Pinpoint the cell where the given text exists, returning its [x, y] midpoint coordinate. 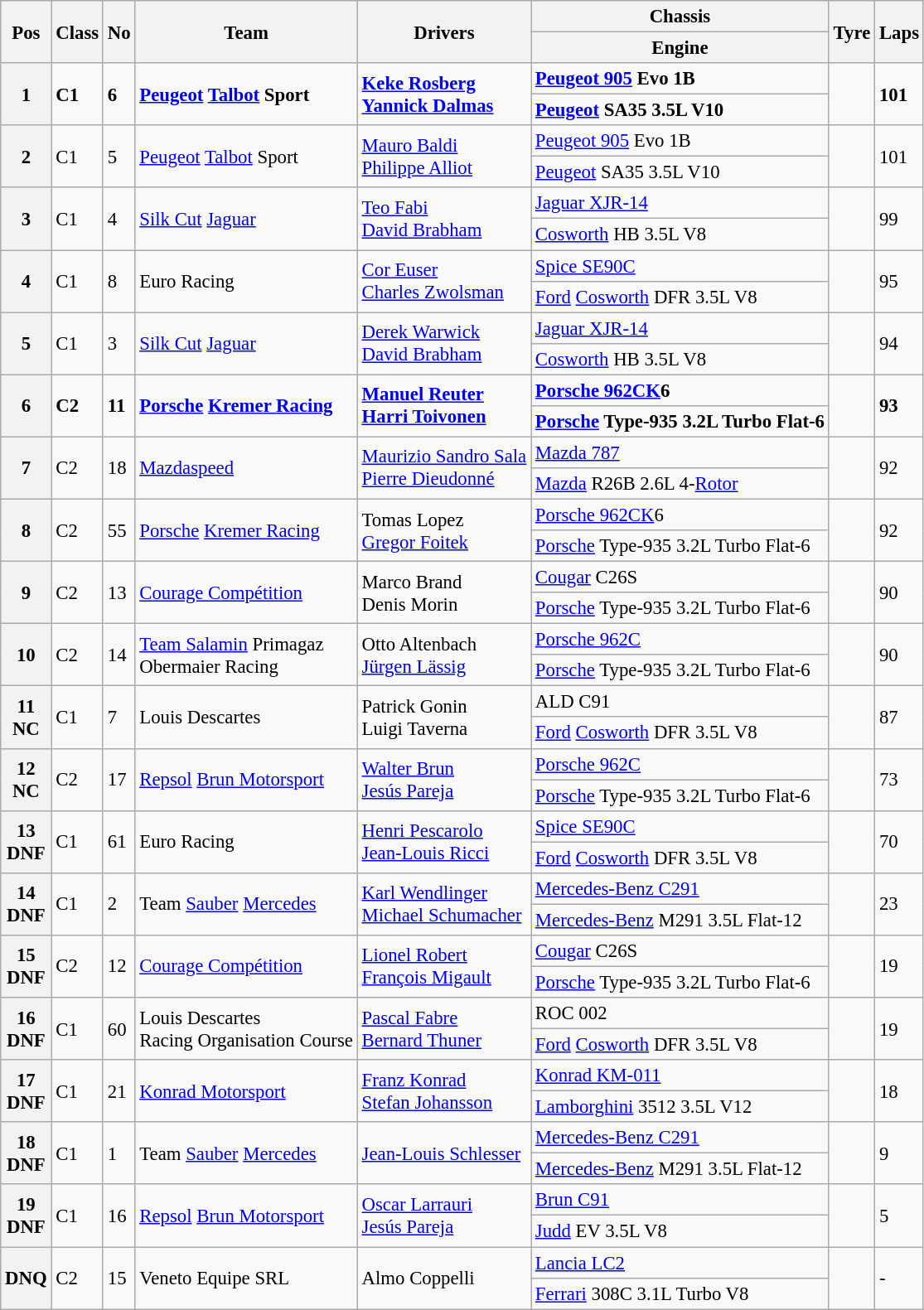
Judd EV 3.5L V8 [680, 1231]
Henri Pescarolo Jean-Louis Ricci [444, 842]
12 [119, 966]
Franz Konrad Stefan Johansson [444, 1090]
Mauro Baldi Philippe Alliot [444, 156]
Maurizio Sandro Sala Pierre Dieudonné [444, 467]
Laps [900, 31]
Keke Rosberg Yannick Dalmas [444, 94]
Louis Descartes Racing Organisation Course [246, 1029]
Otto Altenbach Jürgen Lässig [444, 655]
10 [27, 655]
95 [900, 282]
Oscar Larrauri Jesús Pareja [444, 1216]
11NC [27, 718]
Karl Wendlinger Michael Schumacher [444, 905]
94 [900, 343]
Team [246, 31]
17 [119, 779]
Manuel Reuter Harri Toivonen [444, 406]
ALD C91 [680, 702]
Lancia LC2 [680, 1263]
Team Salamin Primagaz Obermaier Racing [246, 655]
11 [119, 406]
Class [78, 31]
Pos [27, 31]
21 [119, 1090]
Walter Brun Jesús Pareja [444, 779]
73 [900, 779]
Patrick Gonin Luigi Taverna [444, 718]
23 [900, 905]
Veneto Equipe SRL [246, 1278]
55 [119, 530]
Mazda 787 [680, 452]
14DNF [27, 905]
Pascal Fabre Bernard Thuner [444, 1029]
Almo Coppelli [444, 1278]
Tomas Lopez Gregor Foitek [444, 530]
Konrad Motorsport [246, 1090]
16DNF [27, 1029]
Mazdaspeed [246, 467]
Konrad KM-011 [680, 1076]
17DNF [27, 1090]
Brun C91 [680, 1201]
60 [119, 1029]
Lamborghini 3512 3.5L V12 [680, 1107]
Teo Fabi David Brabham [444, 219]
Chassis [680, 17]
- [900, 1278]
99 [900, 219]
15 [119, 1278]
15DNF [27, 966]
DNQ [27, 1278]
70 [900, 842]
Derek Warwick David Brabham [444, 343]
13DNF [27, 842]
93 [900, 406]
13 [119, 593]
Cor Euser Charles Zwolsman [444, 282]
87 [900, 718]
19DNF [27, 1216]
18DNF [27, 1153]
ROC 002 [680, 1013]
61 [119, 842]
Tyre [852, 31]
Jean-Louis Schlesser [444, 1153]
Ferrari 308C 3.1L Turbo V8 [680, 1293]
12NC [27, 779]
Marco Brand Denis Morin [444, 593]
Lionel Robert François Migault [444, 966]
16 [119, 1216]
Drivers [444, 31]
Engine [680, 48]
No [119, 31]
Louis Descartes [246, 718]
Mazda R26B 2.6L 4-Rotor [680, 484]
14 [119, 655]
